Scan for the cell matching the given text and deliver its (X, Y) coordinate at center. 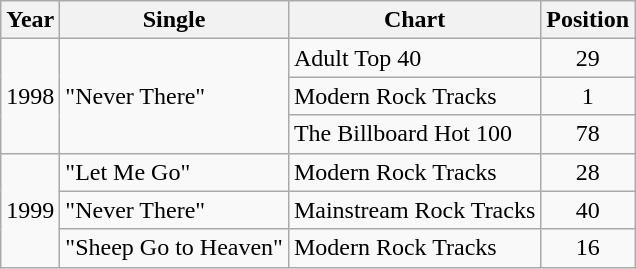
29 (588, 58)
1 (588, 96)
Chart (414, 20)
28 (588, 172)
Mainstream Rock Tracks (414, 210)
Position (588, 20)
Year (30, 20)
40 (588, 210)
1999 (30, 210)
78 (588, 134)
The Billboard Hot 100 (414, 134)
Adult Top 40 (414, 58)
Single (174, 20)
"Let Me Go" (174, 172)
"Sheep Go to Heaven" (174, 248)
1998 (30, 96)
16 (588, 248)
